Find where the given text appears and provide that cell's center as (X, Y) coordinate. 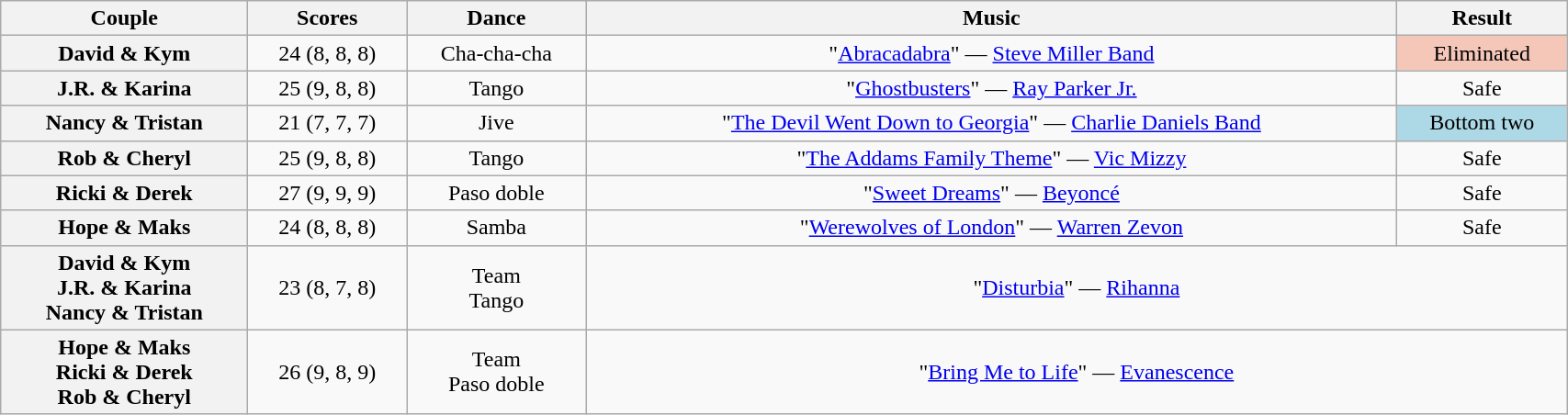
"Abracadabra" — Steve Miller Band (992, 53)
27 (9, 9, 9) (327, 193)
Nancy & Tristan (125, 123)
Result (1483, 18)
Ricki & Derek (125, 193)
"Werewolves of London" — Warren Zevon (992, 228)
26 (9, 8, 9) (327, 372)
"Disturbia" — Rihanna (1077, 287)
"The Addams Family Theme" — Vic Mizzy (992, 158)
Bottom two (1483, 123)
"Ghostbusters" — Ray Parker Jr. (992, 88)
Hope & Maks (125, 228)
TeamTango (496, 287)
Music (992, 18)
"Sweet Dreams" — Beyoncé (992, 193)
David & KymJ.R. & KarinaNancy & Tristan (125, 287)
Rob & Cheryl (125, 158)
Scores (327, 18)
Hope & MaksRicki & DerekRob & Cheryl (125, 372)
Eliminated (1483, 53)
Dance (496, 18)
Paso doble (496, 193)
Jive (496, 123)
Cha-cha-cha (496, 53)
"The Devil Went Down to Georgia" — Charlie Daniels Band (992, 123)
Couple (125, 18)
23 (8, 7, 8) (327, 287)
David & Kym (125, 53)
J.R. & Karina (125, 88)
21 (7, 7, 7) (327, 123)
"Bring Me to Life" — Evanescence (1077, 372)
TeamPaso doble (496, 372)
Samba (496, 228)
